Return (x, y) of the center of cell containing provided text 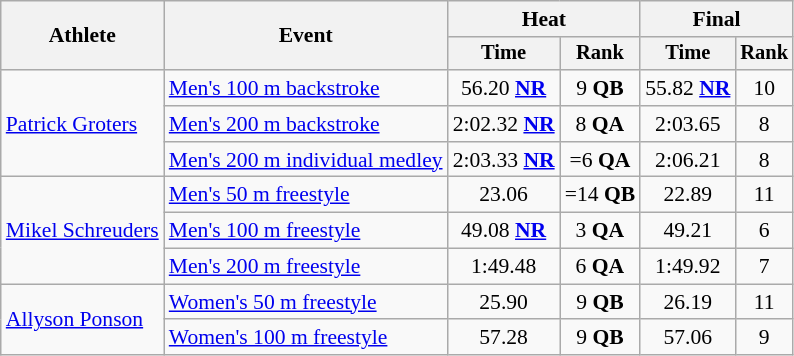
3 QA (600, 231)
Event (306, 36)
Men's 200 m individual medley (306, 160)
2:03.33 NR (504, 160)
Women's 50 m freestyle (306, 302)
Athlete (82, 36)
55.82 NR (688, 88)
Men's 100 m backstroke (306, 88)
Heat (544, 19)
49.08 NR (504, 231)
=6 QA (600, 160)
9 (764, 338)
6 (764, 231)
Men's 200 m freestyle (306, 267)
10 (764, 88)
Allyson Ponson (82, 320)
2:03.65 (688, 124)
Men's 200 m backstroke (306, 124)
23.06 (504, 195)
56.20 NR (504, 88)
7 (764, 267)
8 QA (600, 124)
26.19 (688, 302)
Final (716, 19)
Patrick Groters (82, 124)
Women's 100 m freestyle (306, 338)
2:06.21 (688, 160)
49.21 (688, 231)
Men's 50 m freestyle (306, 195)
6 QA (600, 267)
=14 QB (600, 195)
57.28 (504, 338)
Men's 100 m freestyle (306, 231)
25.90 (504, 302)
22.89 (688, 195)
1:49.92 (688, 267)
57.06 (688, 338)
Mikel Schreuders (82, 230)
2:02.32 NR (504, 124)
1:49.48 (504, 267)
